Extract the (x, y) coordinate from the center of the cell holding the provided text.  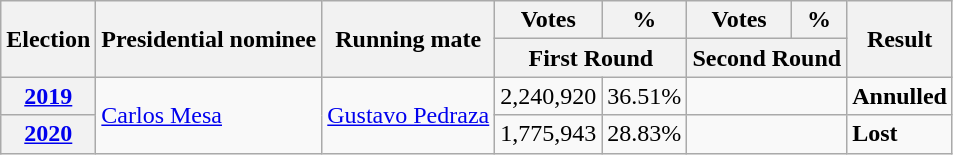
Presidential nominee (209, 39)
Carlos Mesa (209, 115)
2,240,920 (548, 96)
36.51% (644, 96)
Lost (900, 134)
Result (900, 39)
2019 (48, 96)
2020 (48, 134)
Gustavo Pedraza (408, 115)
Election (48, 39)
Annulled (900, 96)
1,775,943 (548, 134)
Second Round (767, 58)
First Round (591, 58)
28.83% (644, 134)
Running mate (408, 39)
